Provide the [x, y] coordinate of the cell's center where the given text is located.  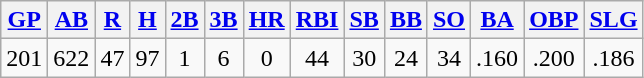
6 [224, 58]
2B [184, 20]
0 [266, 58]
.160 [498, 58]
34 [448, 58]
30 [364, 58]
24 [406, 58]
HR [266, 20]
GP [24, 20]
SO [448, 20]
.186 [614, 58]
47 [112, 58]
RBI [317, 20]
44 [317, 58]
1 [184, 58]
3B [224, 20]
SB [364, 20]
BB [406, 20]
622 [72, 58]
H [148, 20]
.200 [554, 58]
AB [72, 20]
R [112, 20]
201 [24, 58]
97 [148, 58]
SLG [614, 20]
OBP [554, 20]
BA [498, 20]
